Output the (X, Y) coordinate of the center of the cell containing the given text.  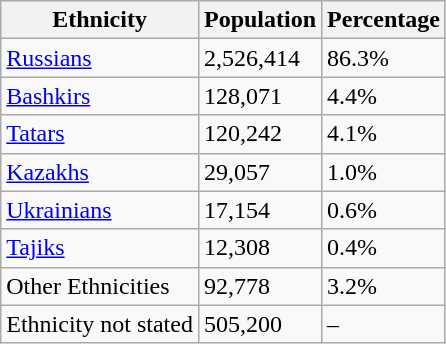
Ukrainians (100, 210)
Tatars (100, 134)
0.6% (384, 210)
Percentage (384, 20)
– (384, 324)
Ethnicity not stated (100, 324)
12,308 (260, 248)
Russians (100, 58)
Bashkirs (100, 96)
29,057 (260, 172)
Population (260, 20)
505,200 (260, 324)
Tajiks (100, 248)
0.4% (384, 248)
Kazakhs (100, 172)
120,242 (260, 134)
2,526,414 (260, 58)
128,071 (260, 96)
Other Ethnicities (100, 286)
17,154 (260, 210)
86.3% (384, 58)
3.2% (384, 286)
4.4% (384, 96)
1.0% (384, 172)
Ethnicity (100, 20)
92,778 (260, 286)
4.1% (384, 134)
